Search for the cell housing the specified text and yield its [x, y] center coordinate. 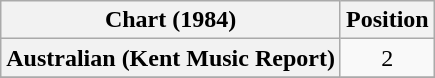
2 [387, 58]
Position [387, 20]
Australian (Kent Music Report) [171, 58]
Chart (1984) [171, 20]
